Determine the [x, y] coordinate at the center of the cell enclosing the given text.  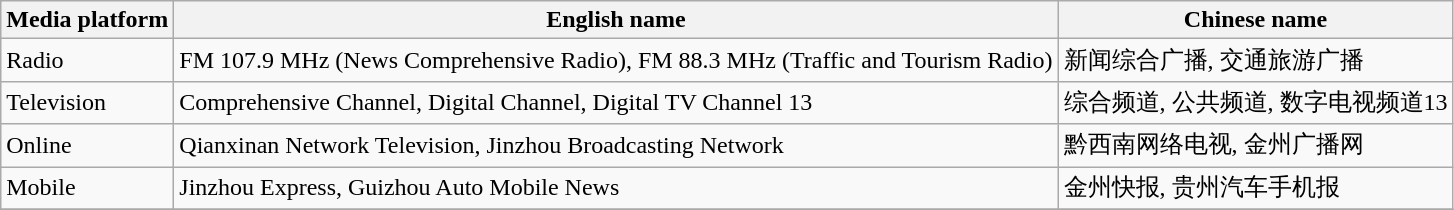
新闻综合广播, 交通旅游广播 [1256, 60]
金州快报, 贵州汽车手机报 [1256, 188]
黔西南网络电视, 金州广播网 [1256, 146]
Comprehensive Channel, Digital Channel, Digital TV Channel 13 [616, 102]
Media platform [88, 20]
English name [616, 20]
Jinzhou Express, Guizhou Auto Mobile News [616, 188]
Television [88, 102]
综合频道, 公共频道, 数字电视频道13 [1256, 102]
Radio [88, 60]
FM 107.9 MHz (News Comprehensive Radio), FM 88.3 MHz (Traffic and Tourism Radio) [616, 60]
Online [88, 146]
Qianxinan Network Television, Jinzhou Broadcasting Network [616, 146]
Mobile [88, 188]
Chinese name [1256, 20]
